Extract the [X, Y] coordinate from the center of the cell holding the provided text.  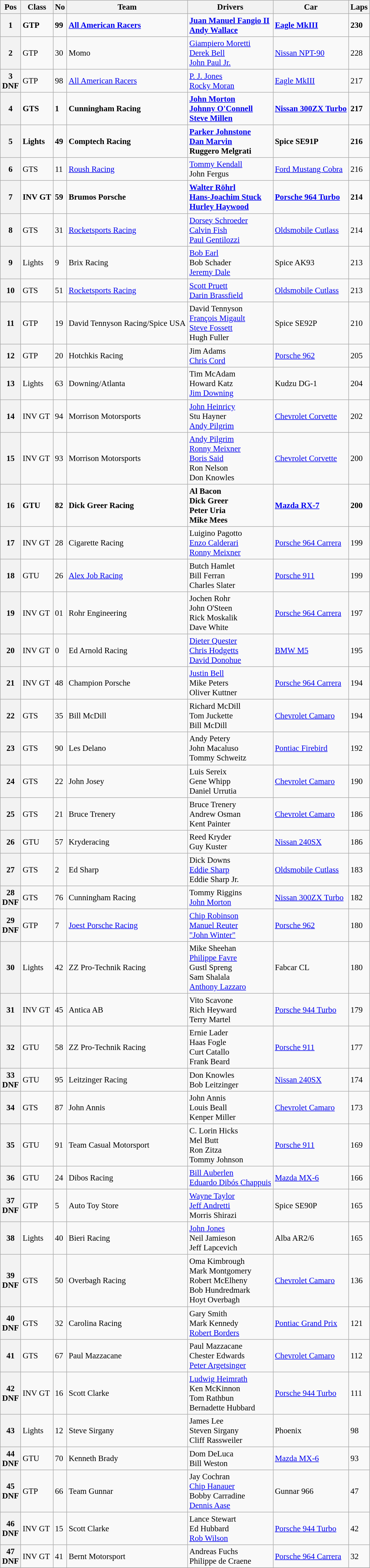
95 [60, 1080]
Alba AR2/6 [311, 1239]
14 [11, 416]
Les Delano [127, 749]
John Jones Neil Jamieson Jeff Lapcevich [230, 1239]
45DNF [11, 1491]
202 [359, 416]
Phoenix [311, 1430]
Kenneth Brady [127, 1458]
Bernt Motorsport [127, 1557]
BMW M5 [311, 651]
Al Bacon Dick Greer Peter Uria Mike Mees [230, 506]
Chip Robinson Manuel Reuter "John Winter" [230, 925]
Joest Porsche Racing [127, 925]
6 [11, 169]
Bruce Trenery [127, 814]
66 [60, 1491]
99 [60, 26]
50 [60, 1281]
174 [359, 1080]
182 [359, 898]
Class [37, 7]
205 [359, 356]
166 [359, 1178]
179 [359, 1010]
Team Gunnar [127, 1491]
No [60, 7]
John Annis [127, 1108]
195 [359, 651]
76 [60, 898]
42DNF [11, 1393]
Andreas Fuchs Philippe de Craene [230, 1557]
44DNF [11, 1458]
13 [11, 384]
Luis Sereix Gene Whipp Daniel Urrutia [230, 781]
Vito Scavone Rich Heyward Terry Martel [230, 1010]
230 [359, 26]
Mazda RX-7 [311, 506]
Bill Auberlen Eduardo Dibós Chappuis [230, 1178]
Tim McAdam Howard Katz Jim Downing [230, 384]
Bill McDill [127, 716]
173 [359, 1108]
Brix Racing [127, 262]
23 [11, 749]
Gary Smith Mark Kennedy Robert Borders [230, 1323]
James Lee Steven Sirgany Cliff Rassweiler [230, 1430]
Dieter Quester Chris Hodgetts David Donohue [230, 651]
82 [60, 506]
10 [11, 290]
49 [60, 142]
Porsche 964 Turbo [311, 197]
Butch Hamlet Bill Ferran Charles Slater [230, 576]
Auto Toy Store [127, 1206]
Bob Earl Bob Schader Jeremy Dale [230, 262]
Overbagh Racing [127, 1281]
25 [11, 814]
58 [60, 1047]
Fabcar CL [311, 968]
Luigino Pagotto Enzo Calderari Ronny Meixner [230, 543]
94 [60, 416]
John Morton Johnny O'Connell Steve Millen [230, 109]
Spice AK93 [311, 262]
Andy Petery John Macaluso Tommy Schweitz [230, 749]
47 [359, 1491]
Walter Röhrl Hans-Joachim Stuck Hurley Haywood [230, 197]
Pos [11, 7]
Wayne Taylor Jeff Andretti Morris Shirazi [230, 1206]
Dick Downs Eddie Sharp Eddie Sharp Jr. [230, 870]
28 [60, 543]
67 [60, 1356]
Momo [127, 53]
Brumos Porsche [127, 197]
112 [359, 1356]
43 [11, 1430]
91 [60, 1145]
Spice SE90P [311, 1206]
Dorsey Schroeder Calvin Fish Paul Gentilozzi [230, 230]
C. Lorin Hicks Mel Butt Ron Zitza Tommy Johnson [230, 1145]
Team [127, 7]
David Tennyson Racing/Spice USA [127, 323]
Scott Pruett Darin Brassfield [230, 290]
Cigarette Racing [127, 543]
228 [359, 53]
Alex Job Racing [127, 576]
34 [11, 1108]
8 [11, 230]
Ed Arnold Racing [127, 651]
Comptech Racing [127, 142]
Reed Kryder Guy Kuster [230, 841]
Ludwig Heimrath Ken McKinnon Tom Rathbun Bernadette Hubbard [230, 1393]
177 [359, 1047]
Champion Porsche [127, 683]
Ford Mustang Cobra [311, 169]
Lance Stewart Ed Hubbard Rob Wilson [230, 1528]
Carolina Racing [127, 1323]
Richard McDill Tom Juckette Bill McDill [230, 716]
Roush Racing [127, 169]
John Annis Louis Beall Kenper Miller [230, 1108]
39DNF [11, 1281]
38 [11, 1239]
90 [60, 749]
Laps [359, 7]
3DNF [11, 81]
John Josey [127, 781]
28DNF [11, 898]
70 [60, 1458]
Mike Sheehan Philippe Favre Gustl Spreng Sam Shalala Anthony Lazzaro [230, 968]
Juan Manuel Fangio II Andy Wallace [230, 26]
0 [60, 651]
Bruce Trenery Andrew Osman Kent Painter [230, 814]
Antica AB [127, 1010]
Pontiac Firebird [311, 749]
Jay Cochran Chip Hanauer Bobby Carradine Dennis Aase [230, 1491]
29DNF [11, 925]
183 [359, 870]
Nissan NPT-90 [311, 53]
27 [11, 870]
Bieri Racing [127, 1239]
Pontiac Grand Prix [311, 1323]
Justin Bell Mike Peters Oliver Kuttner [230, 683]
190 [359, 781]
51 [60, 290]
David Tennyson François Migault Steve Fossett Hugh Fuller [230, 323]
Paul Mazzacane Chester Edwards Peter Argetsinger [230, 1356]
111 [359, 1393]
4 [11, 109]
169 [359, 1145]
136 [359, 1281]
121 [359, 1323]
37DNF [11, 1206]
Gunnar 966 [311, 1491]
Drivers [230, 7]
Tommy Riggins John Morton [230, 898]
197 [359, 613]
46DNF [11, 1528]
45 [60, 1010]
Ernie Lader Haas Fogle Curt Catallo Frank Beard [230, 1047]
18 [11, 576]
Spice SE91P [311, 142]
John Heinricy Stu Hayner Andy Pilgrim [230, 416]
Andy Pilgrim Ronny Meixner Boris Said Ron Nelson Don Knowles [230, 458]
59 [60, 197]
Dick Greer Racing [127, 506]
Car [311, 7]
Kryderacing [127, 841]
Don Knowles Bob Leitzinger [230, 1080]
Hotchkis Racing [127, 356]
17 [11, 543]
47DNF [11, 1557]
Jim Adams Chris Cord [230, 356]
Paul Mazzacane [127, 1356]
Leitzinger Racing [127, 1080]
Spice SE92P [311, 323]
Parker Johnstone Dan Marvin Ruggero Melgrati [230, 142]
40 [60, 1239]
Downing/Atlanta [127, 384]
48 [60, 683]
204 [359, 384]
36 [11, 1178]
Dibos Racing [127, 1178]
87 [60, 1108]
01 [60, 613]
Giampiero Moretti Derek Bell John Paul Jr. [230, 53]
Ed Sharp [127, 870]
63 [60, 384]
Kudzu DG-1 [311, 384]
33DNF [11, 1080]
Dom DeLuca Bill Weston [230, 1458]
Oma Kimbrough Mark Montgomery Robert McElheny Bob Hundredmark Hoyt Overbagh [230, 1281]
Rohr Engineering [127, 613]
192 [359, 749]
210 [359, 323]
57 [60, 841]
Steve Sirgany [127, 1430]
Jochen Rohr John O'Steen Rick Moskalik Dave White [230, 613]
Tommy Kendall John Fergus [230, 169]
40DNF [11, 1323]
P. J. Jones Rocky Moran [230, 81]
Team Casual Motorsport [127, 1145]
